Capture the cell that displays the provided text and extract its [x, y] central coordinate. 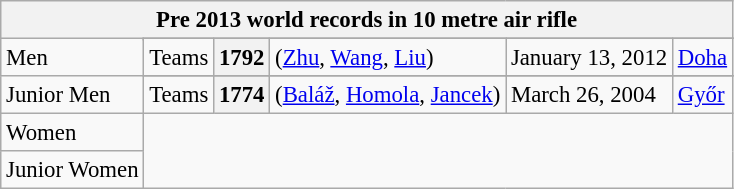
Doha [702, 58]
1792 [242, 58]
(Baláž, Homola, Jancek) [388, 95]
(Zhu, Wang, Liu) [388, 58]
1774 [242, 95]
Junior Women [72, 170]
Men [72, 58]
January 13, 2012 [590, 58]
March 26, 2004 [590, 95]
Women [72, 133]
Pre 2013 world records in 10 metre air rifle [367, 20]
Junior Men [72, 95]
Győr [702, 95]
